Extract the (x, y) coordinate from the center of the cell holding the provided text.  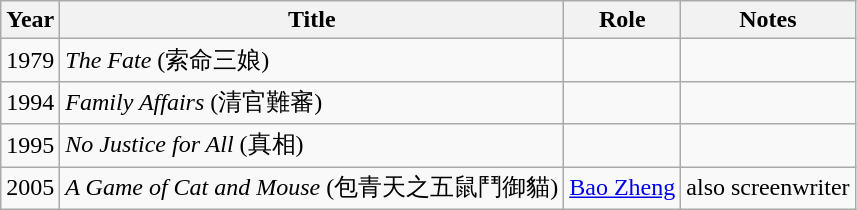
Title (312, 20)
The Fate (索命三娘) (312, 60)
Year (30, 20)
also screenwriter (768, 188)
2005 (30, 188)
No Justice for All (真相) (312, 146)
Notes (768, 20)
1979 (30, 60)
Role (622, 20)
Bao Zheng (622, 188)
A Game of Cat and Mouse (包青天之五鼠鬥御貓) (312, 188)
1994 (30, 102)
1995 (30, 146)
Family Affairs (清官難審) (312, 102)
